Provide the (X, Y) coordinate of the cell's center where the given text is located.  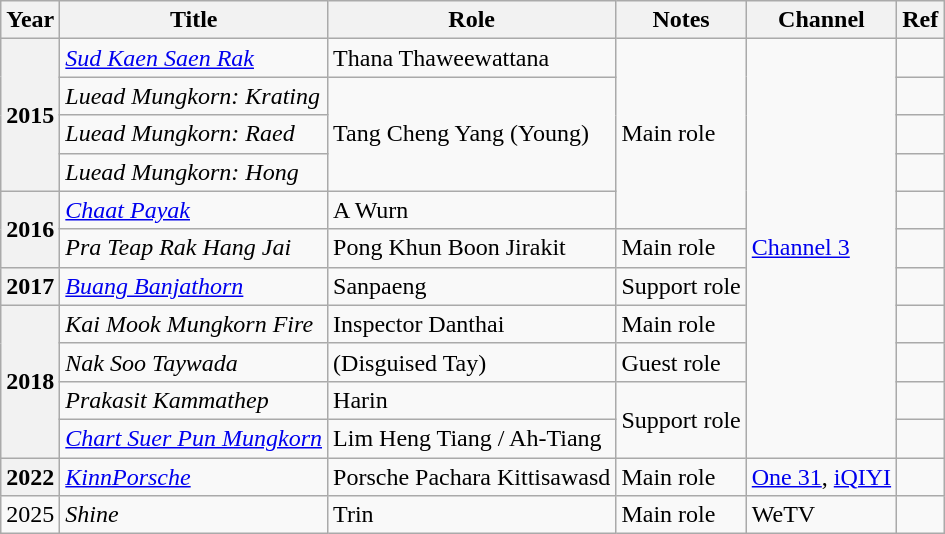
Trin (472, 515)
Shine (194, 515)
Porsche Pachara Kittisawasd (472, 477)
Luead Mungkorn: Raed (194, 134)
Ref (920, 20)
2017 (30, 286)
Buang Banjathorn (194, 286)
Role (472, 20)
Lim Heng Tiang / Ah-Tiang (472, 438)
2018 (30, 381)
Thana Thaweewattana (472, 58)
Channel 3 (821, 248)
Notes (681, 20)
2025 (30, 515)
Pra Teap Rak Hang Jai (194, 248)
2016 (30, 229)
Tang Cheng Yang (Young) (472, 134)
KinnPorsche (194, 477)
Channel (821, 20)
(Disguised Tay) (472, 362)
Sanpaeng (472, 286)
Inspector Danthai (472, 324)
2022 (30, 477)
Year (30, 20)
Chart Suer Pun Mungkorn (194, 438)
Luead Mungkorn: Hong (194, 172)
Chaat Payak (194, 210)
Pong Khun Boon Jirakit (472, 248)
Guest role (681, 362)
Sud Kaen Saen Rak (194, 58)
One 31, iQIYI (821, 477)
Kai Mook Mungkorn Fire (194, 324)
Nak Soo Taywada (194, 362)
Prakasit Kammathep (194, 400)
WeTV (821, 515)
Luead Mungkorn: Krating (194, 96)
Harin (472, 400)
2015 (30, 115)
A Wurn (472, 210)
Title (194, 20)
